For the text-containing cell, return its midpoint in [X, Y] coordinate format. 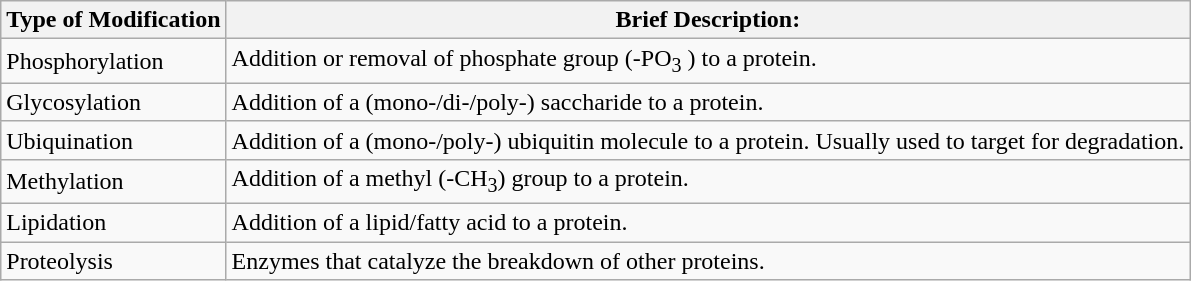
Type of Modification [114, 20]
Ubiquination [114, 140]
Addition of a (mono-/di-/poly-) saccharide to a protein. [708, 102]
Brief Description: [708, 20]
Phosphorylation [114, 61]
Enzymes that catalyze the breakdown of other proteins. [708, 261]
Addition or removal of phosphate group (-PO3 ) to a protein. [708, 61]
Addition of a lipid/fatty acid to a protein. [708, 223]
Glycosylation [114, 102]
Methylation [114, 181]
Addition of a (mono-/poly-) ubiquitin molecule to a protein. Usually used to target for degradation. [708, 140]
Lipidation [114, 223]
Addition of a methyl (-CH3) group to a protein. [708, 181]
Proteolysis [114, 261]
